Detect which cell encompasses the target text, then output its (X, Y) center coordinate. 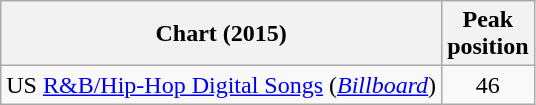
Chart (2015) (222, 34)
Peakposition (488, 34)
US R&B/Hip-Hop Digital Songs (Billboard) (222, 85)
46 (488, 85)
